From the cell containing the given text, extract its center point as (x, y) coordinate. 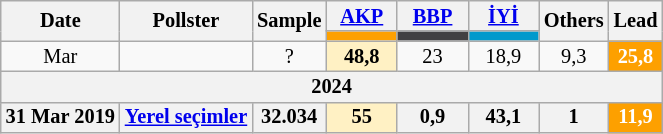
Mar (60, 56)
31 Mar 2019 (60, 118)
32.034 (289, 118)
55 (362, 118)
0,9 (432, 118)
43,1 (504, 118)
1 (574, 118)
2024 (332, 86)
18,9 (504, 56)
Pollster (186, 20)
Lead (636, 20)
? (289, 56)
48,8 (362, 56)
23 (432, 56)
AKP (362, 16)
İYİ (504, 16)
9,3 (574, 56)
Others (574, 20)
Yerel seçimler (186, 118)
Sample (289, 20)
25,8 (636, 56)
BBP (432, 16)
Date (60, 20)
11,9 (636, 118)
